Search for the cell housing the specified text and yield its (X, Y) center coordinate. 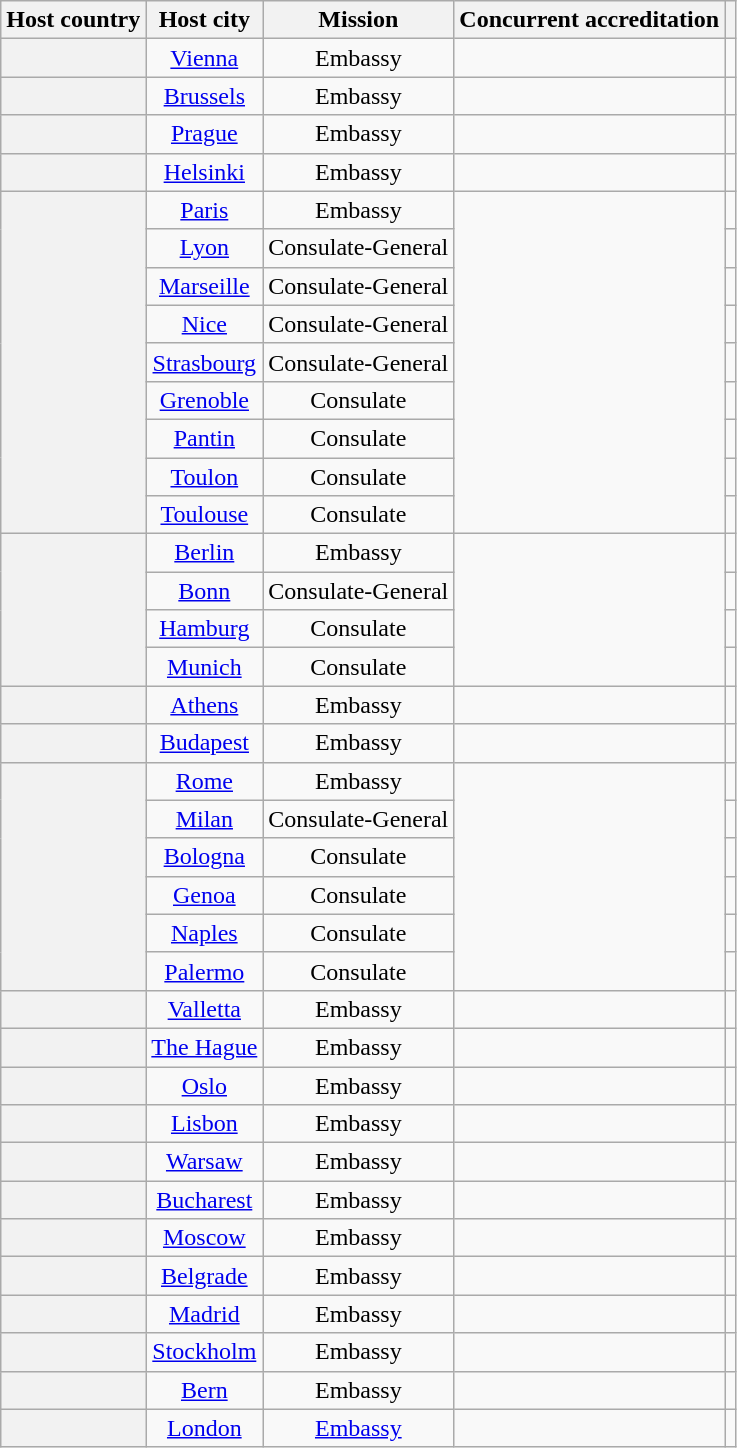
Stockholm (204, 1352)
Toulouse (204, 515)
Athens (204, 705)
The Hague (204, 1047)
Madrid (204, 1314)
Lyon (204, 248)
Rome (204, 781)
Naples (204, 933)
Concurrent accreditation (590, 20)
Valletta (204, 1009)
Budapest (204, 743)
Bern (204, 1390)
Warsaw (204, 1162)
Paris (204, 210)
Strasbourg (204, 362)
Berlin (204, 553)
Lisbon (204, 1124)
Vienna (204, 58)
Belgrade (204, 1276)
Toulon (204, 477)
Moscow (204, 1238)
Genoa (204, 895)
Prague (204, 134)
Brussels (204, 96)
Oslo (204, 1085)
Bucharest (204, 1200)
Hamburg (204, 629)
Nice (204, 324)
Helsinki (204, 172)
Grenoble (204, 400)
Mission (358, 20)
Milan (204, 819)
Host city (204, 20)
Marseille (204, 286)
Palermo (204, 971)
Pantin (204, 438)
Munich (204, 667)
Bonn (204, 591)
London (204, 1428)
Host country (74, 20)
Bologna (204, 857)
